Capture the cell that displays the provided text and extract its [X, Y] central coordinate. 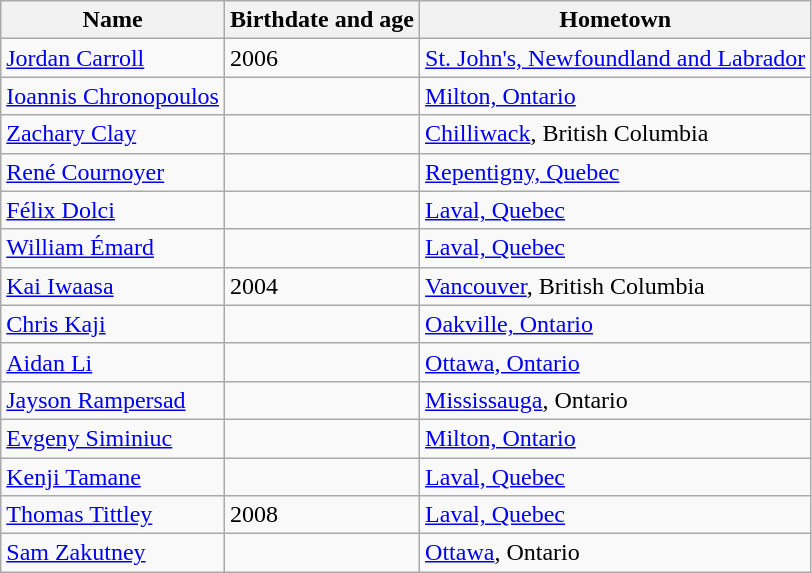
Chris Kaji [113, 324]
Name [113, 20]
Aidan Li [113, 362]
Zachary Clay [113, 134]
Kenji Tamane [113, 477]
Oakville, Ontario [616, 324]
William Émard [113, 248]
Félix Dolci [113, 210]
Jayson Rampersad [113, 400]
Vancouver, British Columbia [616, 286]
Jordan Carroll [113, 58]
2006 [322, 58]
René Cournoyer [113, 172]
Evgeny Siminiuc [113, 438]
2008 [322, 515]
Birthdate and age [322, 20]
Mississauga, Ontario [616, 400]
Hometown [616, 20]
Repentigny, Quebec [616, 172]
Sam Zakutney [113, 553]
Chilliwack, British Columbia [616, 134]
Kai Iwaasa [113, 286]
Ioannis Chronopoulos [113, 96]
St. John's, Newfoundland and Labrador [616, 58]
2004 [322, 286]
Thomas Tittley [113, 515]
